Locate the cell with the specified text and output its [X, Y] center coordinate. 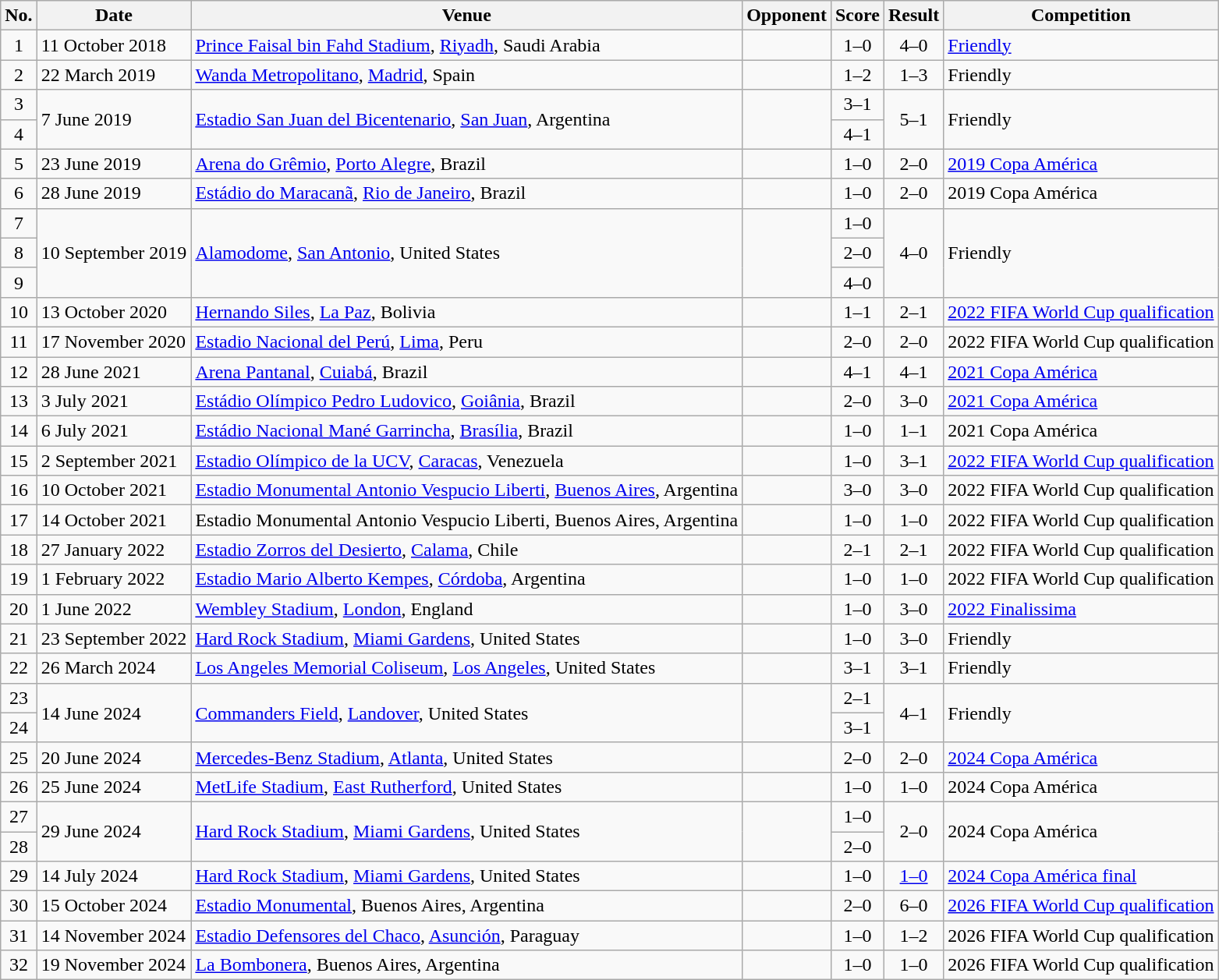
Estadio Defensores del Chaco, Asunción, Paraguay [466, 936]
Estádio Olímpico Pedro Ludovico, Goiânia, Brazil [466, 402]
8 [19, 253]
23 September 2022 [114, 639]
Estadio Olímpico de la UCV, Caracas, Venezuela [466, 461]
Estadio Monumental, Buenos Aires, Argentina [466, 906]
10 October 2021 [114, 490]
Wembley Stadium, London, England [466, 609]
Hernando Siles, La Paz, Bolivia [466, 312]
6 [19, 193]
20 [19, 609]
Mercedes-Benz Stadium, Atlanta, United States [466, 757]
Venue [466, 16]
11 October 2018 [114, 45]
19 November 2024 [114, 965]
No. [19, 16]
23 June 2019 [114, 164]
14 November 2024 [114, 936]
Estadio Mario Alberto Kempes, Córdoba, Argentina [466, 579]
32 [19, 965]
16 [19, 490]
22 March 2019 [114, 75]
5–1 [913, 119]
15 [19, 461]
La Bombonera, Buenos Aires, Argentina [466, 965]
5 [19, 164]
19 [19, 579]
14 July 2024 [114, 876]
1 February 2022 [114, 579]
18 [19, 550]
20 June 2024 [114, 757]
14 October 2021 [114, 520]
27 January 2022 [114, 550]
Date [114, 16]
Arena do Grêmio, Porto Alegre, Brazil [466, 164]
2022 Finalissima [1081, 609]
13 [19, 402]
17 November 2020 [114, 341]
7 June 2019 [114, 119]
28 June 2019 [114, 193]
1 June 2022 [114, 609]
28 June 2021 [114, 372]
2 [19, 75]
Estadio Nacional del Perú, Lima, Peru [466, 341]
2024 Copa América final [1081, 876]
Estádio Nacional Mané Garrincha, Brasília, Brazil [466, 431]
2 September 2021 [114, 461]
29 June 2024 [114, 831]
27 [19, 816]
26 March 2024 [114, 668]
6 July 2021 [114, 431]
10 [19, 312]
25 [19, 757]
Estádio do Maracanã, Rio de Janeiro, Brazil [466, 193]
Alamodome, San Antonio, United States [466, 253]
Arena Pantanal, Cuiabá, Brazil [466, 372]
10 September 2019 [114, 253]
21 [19, 639]
6–0 [913, 906]
Result [913, 16]
11 [19, 341]
24 [19, 727]
Los Angeles Memorial Coliseum, Los Angeles, United States [466, 668]
25 June 2024 [114, 787]
17 [19, 520]
14 [19, 431]
Competition [1081, 16]
23 [19, 698]
1–3 [913, 75]
29 [19, 876]
15 October 2024 [114, 906]
Opponent [787, 16]
3 July 2021 [114, 402]
12 [19, 372]
3 [19, 104]
9 [19, 282]
22 [19, 668]
28 [19, 846]
Commanders Field, Landover, United States [466, 713]
MetLife Stadium, East Rutherford, United States [466, 787]
13 October 2020 [114, 312]
31 [19, 936]
26 [19, 787]
Prince Faisal bin Fahd Stadium, Riyadh, Saudi Arabia [466, 45]
30 [19, 906]
4 [19, 134]
Estadio Zorros del Desierto, Calama, Chile [466, 550]
Score [857, 16]
Estadio San Juan del Bicentenario, San Juan, Argentina [466, 119]
1 [19, 45]
7 [19, 223]
14 June 2024 [114, 713]
Wanda Metropolitano, Madrid, Spain [466, 75]
